Output the [X, Y] coordinate of the center of the cell containing the given text.  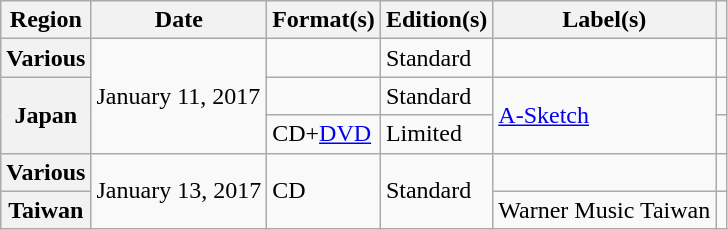
Japan [46, 115]
Format(s) [324, 20]
January 11, 2017 [179, 96]
A-Sketch [604, 115]
January 13, 2017 [179, 191]
Warner Music Taiwan [604, 210]
Date [179, 20]
Region [46, 20]
Limited [436, 134]
CD+DVD [324, 134]
CD [324, 191]
Edition(s) [436, 20]
Label(s) [604, 20]
Taiwan [46, 210]
